Extract the (X, Y) coordinate from the center of the cell holding the provided text.  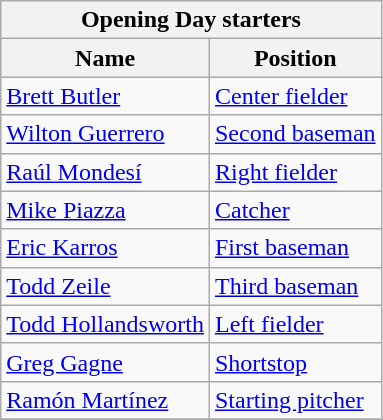
Starting pitcher (295, 400)
Raúl Mondesí (106, 172)
Opening Day starters (191, 20)
Third baseman (295, 286)
Second baseman (295, 134)
Eric Karros (106, 248)
Greg Gagne (106, 362)
Brett Butler (106, 96)
Wilton Guerrero (106, 134)
Center fielder (295, 96)
Name (106, 58)
Todd Zeile (106, 286)
Right fielder (295, 172)
Todd Hollandsworth (106, 324)
Shortstop (295, 362)
Catcher (295, 210)
Left fielder (295, 324)
Ramón Martínez (106, 400)
Position (295, 58)
Mike Piazza (106, 210)
First baseman (295, 248)
